Return [x, y] of the center of cell containing provided text 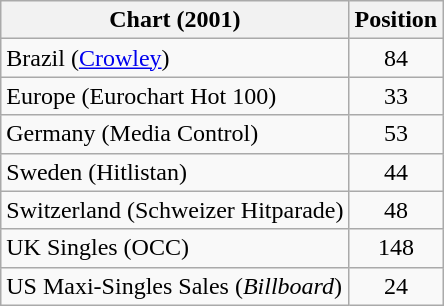
33 [396, 96]
Sweden (Hitlistan) [175, 172]
Position [396, 20]
Chart (2001) [175, 20]
84 [396, 58]
53 [396, 134]
US Maxi-Singles Sales (Billboard) [175, 286]
148 [396, 248]
Switzerland (Schweizer Hitparade) [175, 210]
Germany (Media Control) [175, 134]
44 [396, 172]
Brazil (Crowley) [175, 58]
Europe (Eurochart Hot 100) [175, 96]
24 [396, 286]
UK Singles (OCC) [175, 248]
48 [396, 210]
